Capture the cell that displays the provided text and extract its [x, y] central coordinate. 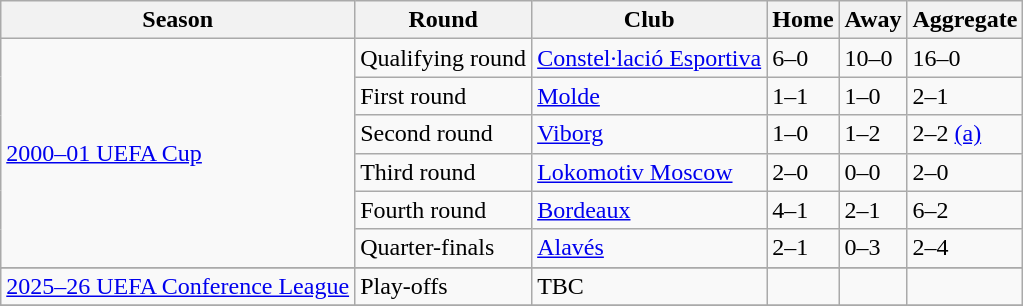
Quarter-finals [444, 248]
Season [178, 20]
Second round [444, 134]
2–4 [965, 248]
Third round [444, 172]
Qualifying round [444, 58]
2–2 (a) [965, 134]
First round [444, 96]
Play-offs [444, 286]
Bordeaux [650, 210]
Away [873, 20]
Aggregate [965, 20]
10–0 [873, 58]
2025–26 UEFA Conference League [178, 286]
6–0 [803, 58]
1–2 [873, 134]
4–1 [803, 210]
0–3 [873, 248]
Home [803, 20]
Constel·lació Esportiva [650, 58]
1–1 [803, 96]
Lokomotiv Moscow [650, 172]
Club [650, 20]
2000–01 UEFA Cup [178, 153]
Molde [650, 96]
Alavés [650, 248]
TBC [650, 286]
16–0 [965, 58]
Viborg [650, 134]
6–2 [965, 210]
Fourth round [444, 210]
0–0 [873, 172]
Round [444, 20]
